Identify which cell holds the provided text, then report its (x, y) central coordinate. 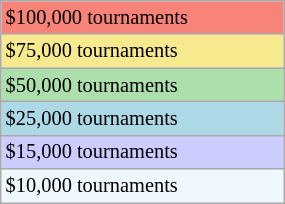
$100,000 tournaments (142, 17)
$15,000 tournaments (142, 152)
$50,000 tournaments (142, 85)
$10,000 tournaments (142, 186)
$25,000 tournaments (142, 118)
$75,000 tournaments (142, 51)
